From the cell containing the given text, extract its center point as (x, y) coordinate. 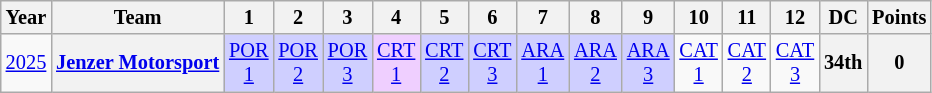
34th (843, 63)
CRT2 (444, 63)
4 (396, 17)
ARA3 (648, 63)
POR1 (248, 63)
5 (444, 17)
12 (795, 17)
3 (348, 17)
8 (596, 17)
ARA2 (596, 63)
2 (298, 17)
Team (138, 17)
ARA1 (542, 63)
CRT3 (492, 63)
10 (699, 17)
11 (747, 17)
CRT1 (396, 63)
1 (248, 17)
6 (492, 17)
0 (899, 63)
Points (899, 17)
POR2 (298, 63)
CAT1 (699, 63)
9 (648, 17)
2025 (26, 63)
Year (26, 17)
CAT2 (747, 63)
POR3 (348, 63)
DC (843, 17)
7 (542, 17)
CAT3 (795, 63)
Jenzer Motorsport (138, 63)
